Output the [x, y] coordinate of the center of the cell containing the given text.  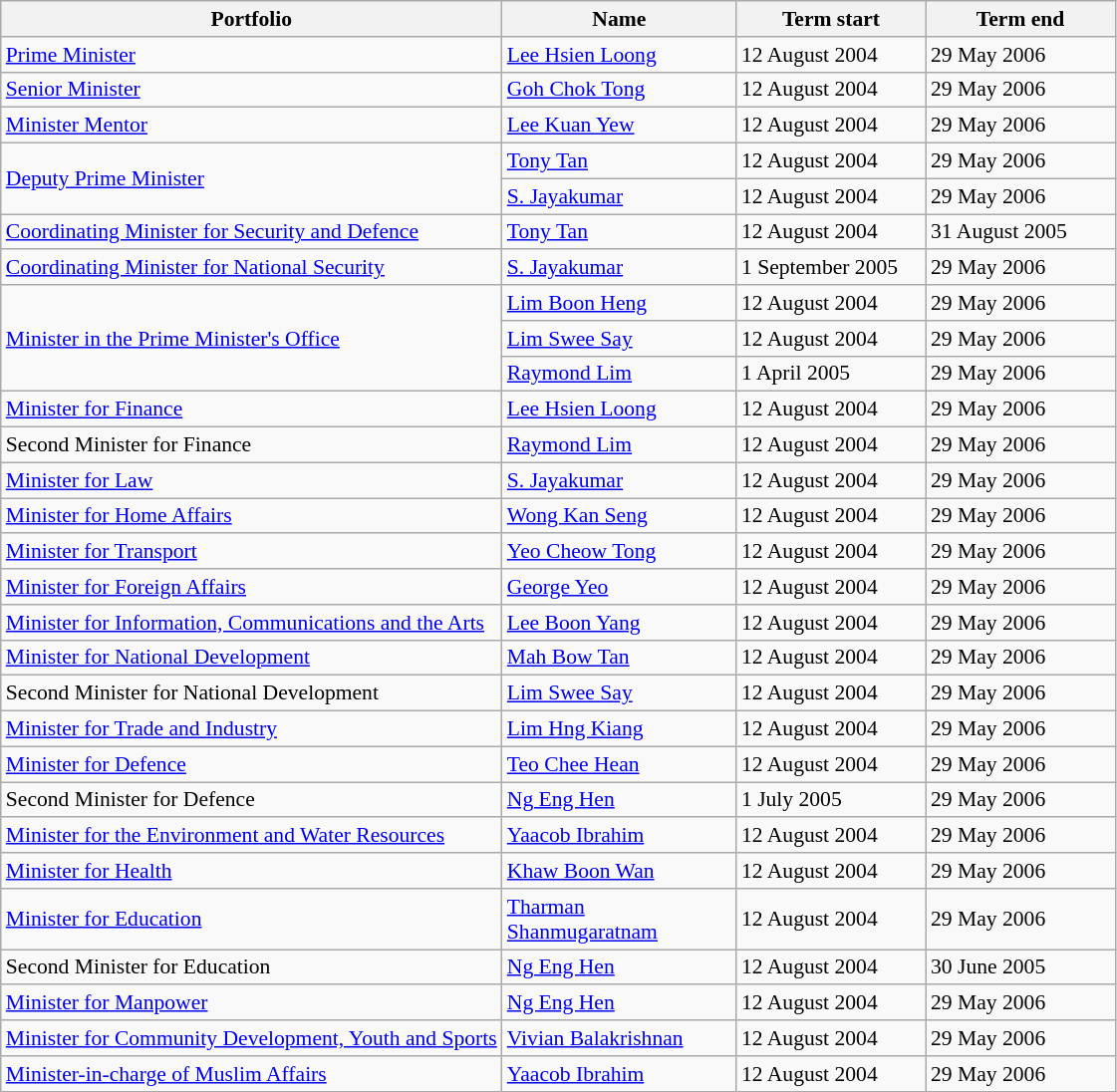
Minister for Finance [251, 409]
Second Minister for National Development [251, 693]
Deputy Prime Minister [251, 179]
Senior Minister [251, 90]
31 August 2005 [1020, 232]
Coordinating Minister for National Security [251, 268]
1 April 2005 [831, 374]
Yeo Cheow Tong [620, 552]
Minister for Manpower [251, 1003]
1 September 2005 [831, 268]
Wong Kan Seng [620, 516]
Second Minister for Defence [251, 800]
Name [620, 19]
Minister in the Prime Minister's Office [251, 339]
Minister for Community Development, Youth and Sports [251, 1038]
Lee Boon Yang [620, 623]
Minister Mentor [251, 126]
Lim Hng Kiang [620, 729]
Minister for the Environment and Water Resources [251, 836]
Minister for Transport [251, 552]
Minister for Law [251, 480]
Goh Chok Tong [620, 90]
1 July 2005 [831, 800]
Term end [1020, 19]
Term start [831, 19]
Second Minister for Education [251, 967]
Prime Minister [251, 55]
Minister for Foreign Affairs [251, 587]
Mah Bow Tan [620, 658]
Second Minister for Finance [251, 445]
Minister-in-charge of Muslim Affairs [251, 1074]
Minister for Education [251, 919]
Tharman Shanmugaratnam [620, 919]
Minister for Information, Communications and the Arts [251, 623]
Vivian Balakrishnan [620, 1038]
George Yeo [620, 587]
Minister for Defence [251, 764]
Minister for Trade and Industry [251, 729]
30 June 2005 [1020, 967]
Coordinating Minister for Security and Defence [251, 232]
Portfolio [251, 19]
Lim Boon Heng [620, 303]
Lee Kuan Yew [620, 126]
Minister for National Development [251, 658]
Teo Chee Hean [620, 764]
Minister for Health [251, 871]
Minister for Home Affairs [251, 516]
Khaw Boon Wan [620, 871]
